Pinpoint the cell where the given text exists, returning its (X, Y) midpoint coordinate. 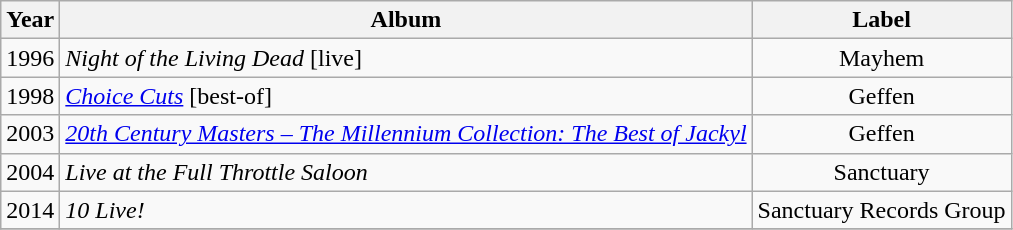
20th Century Masters – The Millennium Collection: The Best of Jackyl (406, 134)
Choice Cuts [best-of] (406, 96)
Sanctuary (882, 172)
Year (30, 20)
2003 (30, 134)
2014 (30, 210)
2004 (30, 172)
Night of the Living Dead [live] (406, 58)
1996 (30, 58)
Album (406, 20)
Mayhem (882, 58)
1998 (30, 96)
Live at the Full Throttle Saloon (406, 172)
Label (882, 20)
10 Live! (406, 210)
Sanctuary Records Group (882, 210)
